Extract the (X, Y) coordinate from the center of the cell holding the provided text.  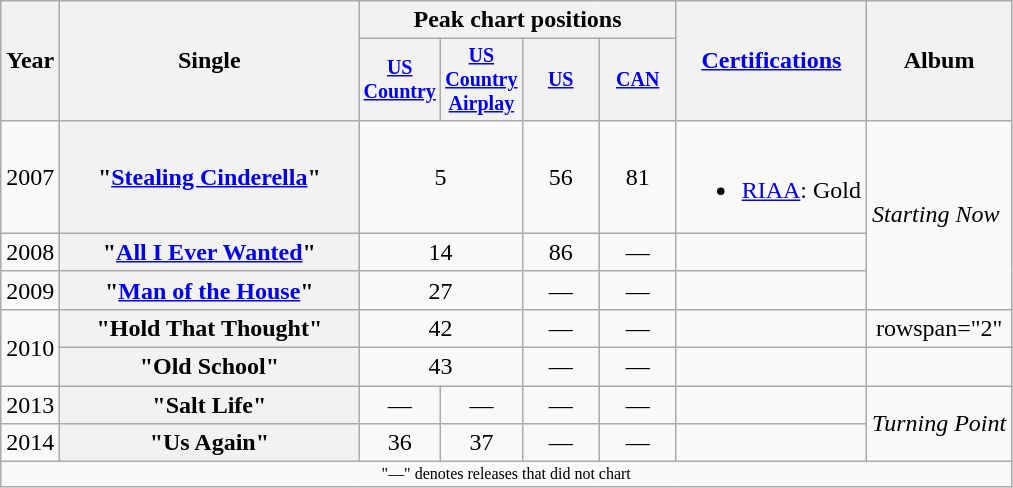
Single (210, 61)
rowspan="2" (940, 328)
"—" denotes releases that did not chart (506, 474)
56 (560, 176)
2013 (30, 405)
Starting Now (940, 214)
US (560, 80)
Turning Point (940, 424)
2008 (30, 252)
CAN (638, 80)
81 (638, 176)
86 (560, 252)
"Stealing Cinderella" (210, 176)
43 (440, 367)
"All I Ever Wanted" (210, 252)
36 (400, 443)
"Us Again" (210, 443)
27 (440, 290)
"Hold That Thought" (210, 328)
Certifications (771, 61)
US Country Airplay (482, 80)
2014 (30, 443)
2010 (30, 347)
Peak chart positions (518, 20)
Year (30, 61)
37 (482, 443)
5 (440, 176)
42 (440, 328)
"Man of the House" (210, 290)
RIAA: Gold (771, 176)
14 (440, 252)
Album (940, 61)
US Country (400, 80)
2009 (30, 290)
"Salt Life" (210, 405)
"Old School" (210, 367)
2007 (30, 176)
